Search for the cell housing the specified text and yield its (x, y) center coordinate. 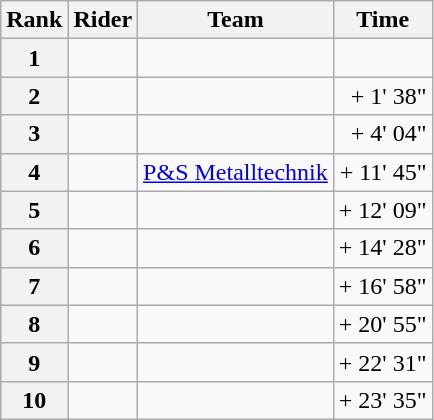
Rank (34, 20)
+ 22' 31" (382, 362)
Rider (103, 20)
8 (34, 324)
Time (382, 20)
10 (34, 400)
+ 12' 09" (382, 210)
+ 14' 28" (382, 248)
+ 4' 04" (382, 134)
+ 1' 38" (382, 96)
4 (34, 172)
9 (34, 362)
5 (34, 210)
P&S Metalltechnik (236, 172)
3 (34, 134)
+ 11' 45" (382, 172)
2 (34, 96)
Team (236, 20)
+ 23' 35" (382, 400)
6 (34, 248)
1 (34, 58)
7 (34, 286)
+ 16' 58" (382, 286)
+ 20' 55" (382, 324)
